Detect which cell encompasses the target text, then output its [x, y] center coordinate. 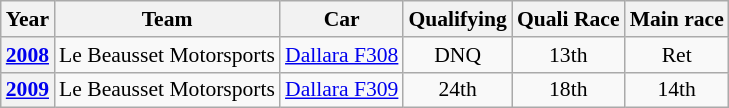
2008 [28, 55]
Car [342, 19]
2009 [28, 90]
Dallara F309 [342, 90]
Qualifying [457, 19]
Team [167, 19]
DNQ [457, 55]
Year [28, 19]
14th [677, 90]
24th [457, 90]
Quali Race [568, 19]
Main race [677, 19]
18th [568, 90]
Ret [677, 55]
13th [568, 55]
Dallara F308 [342, 55]
